Identify which cell holds the provided text, then report its (X, Y) central coordinate. 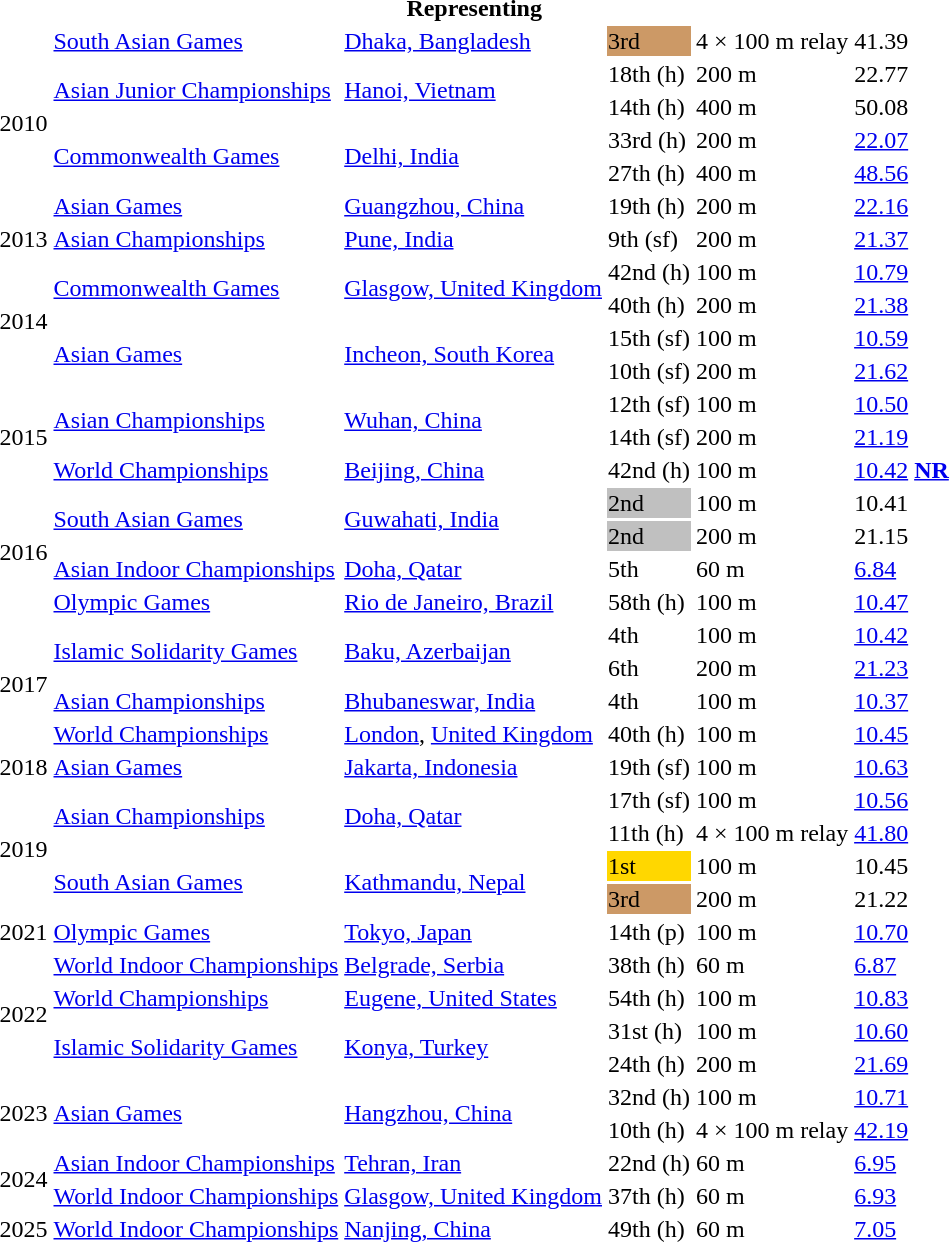
22nd (h) (648, 1163)
Hangzhou, China (474, 1114)
10th (h) (648, 1130)
33rd (h) (648, 140)
Asian Junior Championships (196, 90)
Wuhan, China (474, 420)
Jakarta, Indonesia (474, 767)
Baku, Azerbaijan (474, 652)
18th (h) (648, 74)
38th (h) (648, 965)
24th (h) (648, 1064)
9th (sf) (648, 239)
Bhubaneswar, India (474, 701)
15th (sf) (648, 338)
11th (h) (648, 833)
19th (h) (648, 206)
Rio de Janeiro, Brazil (474, 602)
54th (h) (648, 998)
19th (sf) (648, 767)
10th (sf) (648, 371)
Dhaka, Bangladesh (474, 41)
Pune, India (474, 239)
Delhi, India (474, 156)
14th (p) (648, 932)
Eugene, United States (474, 998)
14th (h) (648, 107)
32nd (h) (648, 1097)
37th (h) (648, 1196)
5th (648, 569)
31st (h) (648, 1031)
Incheon, South Korea (474, 354)
1st (648, 866)
12th (sf) (648, 404)
27th (h) (648, 173)
17th (sf) (648, 800)
Konya, Turkey (474, 1048)
London, United Kingdom (474, 734)
58th (h) (648, 602)
Beijing, China (474, 470)
Tokyo, Japan (474, 932)
Belgrade, Serbia (474, 965)
Kathmandu, Nepal (474, 882)
Tehran, Iran (474, 1163)
Guangzhou, China (474, 206)
Hanoi, Vietnam (474, 90)
6th (648, 668)
14th (sf) (648, 437)
Guwahati, India (474, 520)
